Search for the cell housing the specified text and yield its [x, y] center coordinate. 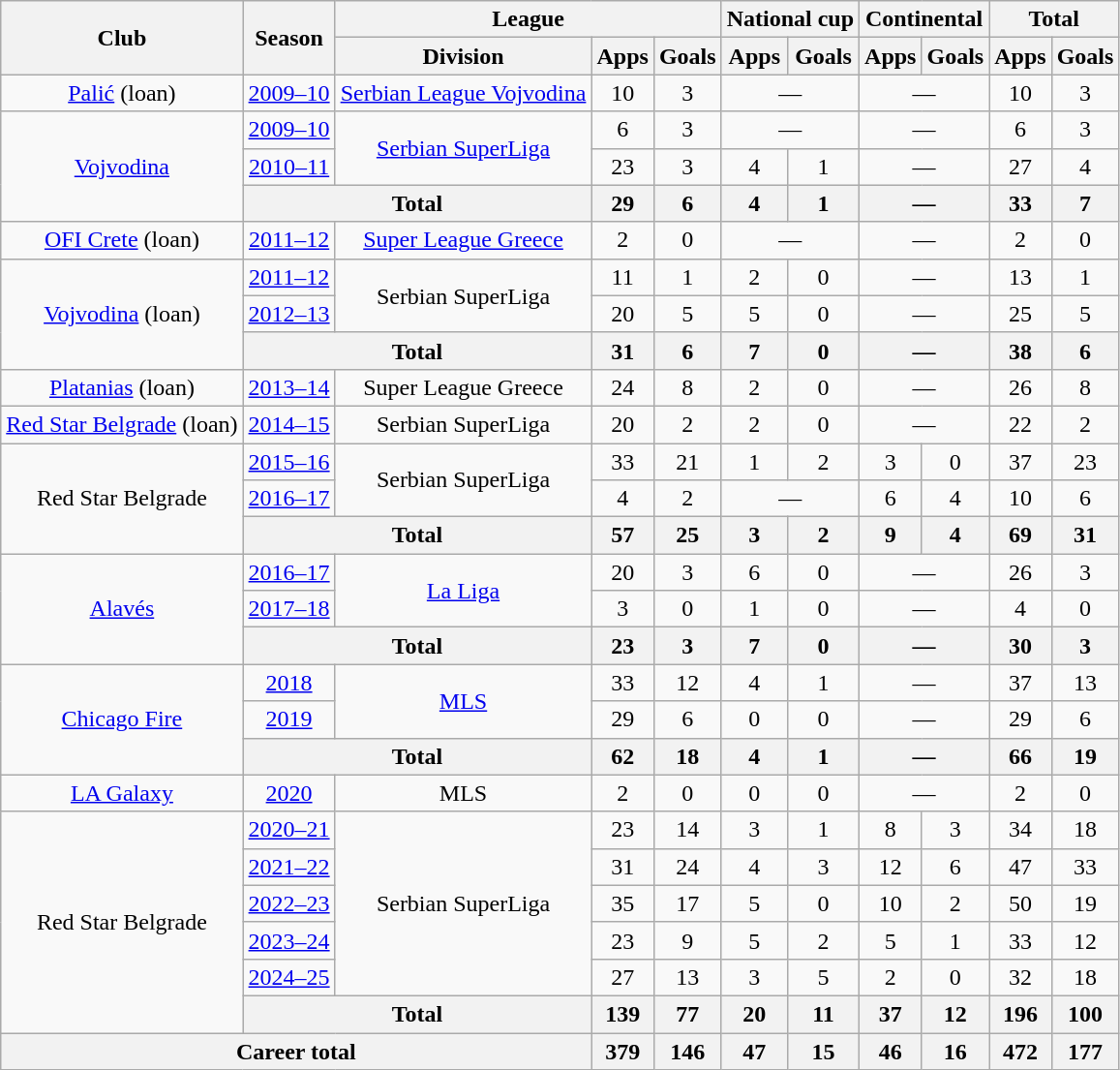
32 [1020, 977]
46 [891, 1051]
34 [1020, 830]
21 [687, 462]
Platanias (loan) [122, 387]
14 [687, 830]
2010–11 [288, 167]
196 [1020, 1014]
2022–23 [288, 903]
Vojvodina [122, 167]
2012–13 [288, 314]
22 [1020, 424]
100 [1085, 1014]
146 [687, 1051]
La Liga [463, 591]
2013–14 [288, 387]
16 [955, 1051]
379 [622, 1051]
Division [463, 56]
35 [622, 903]
2018 [288, 683]
Alavés [122, 609]
2019 [288, 719]
Vojvodina (loan) [122, 314]
Chicago Fire [122, 719]
2015–16 [288, 462]
69 [1020, 535]
Serbian League Vojvodina [463, 93]
66 [1020, 756]
Season [288, 38]
Career total [296, 1051]
2021–22 [288, 867]
Club [122, 38]
38 [1020, 351]
177 [1085, 1051]
139 [622, 1014]
Palić (loan) [122, 93]
17 [687, 903]
2017–18 [288, 609]
Red Star Belgrade (loan) [122, 424]
2014–15 [288, 424]
50 [1020, 903]
2020–21 [288, 830]
Continental [924, 19]
15 [823, 1051]
OFI Crete (loan) [122, 240]
77 [687, 1014]
2024–25 [288, 977]
LA Galaxy [122, 793]
2020 [288, 793]
National cup [790, 19]
30 [1020, 646]
57 [622, 535]
2023–24 [288, 940]
62 [622, 756]
League [529, 19]
472 [1020, 1051]
